Extract the [X, Y] coordinate from the center of the cell holding the provided text.  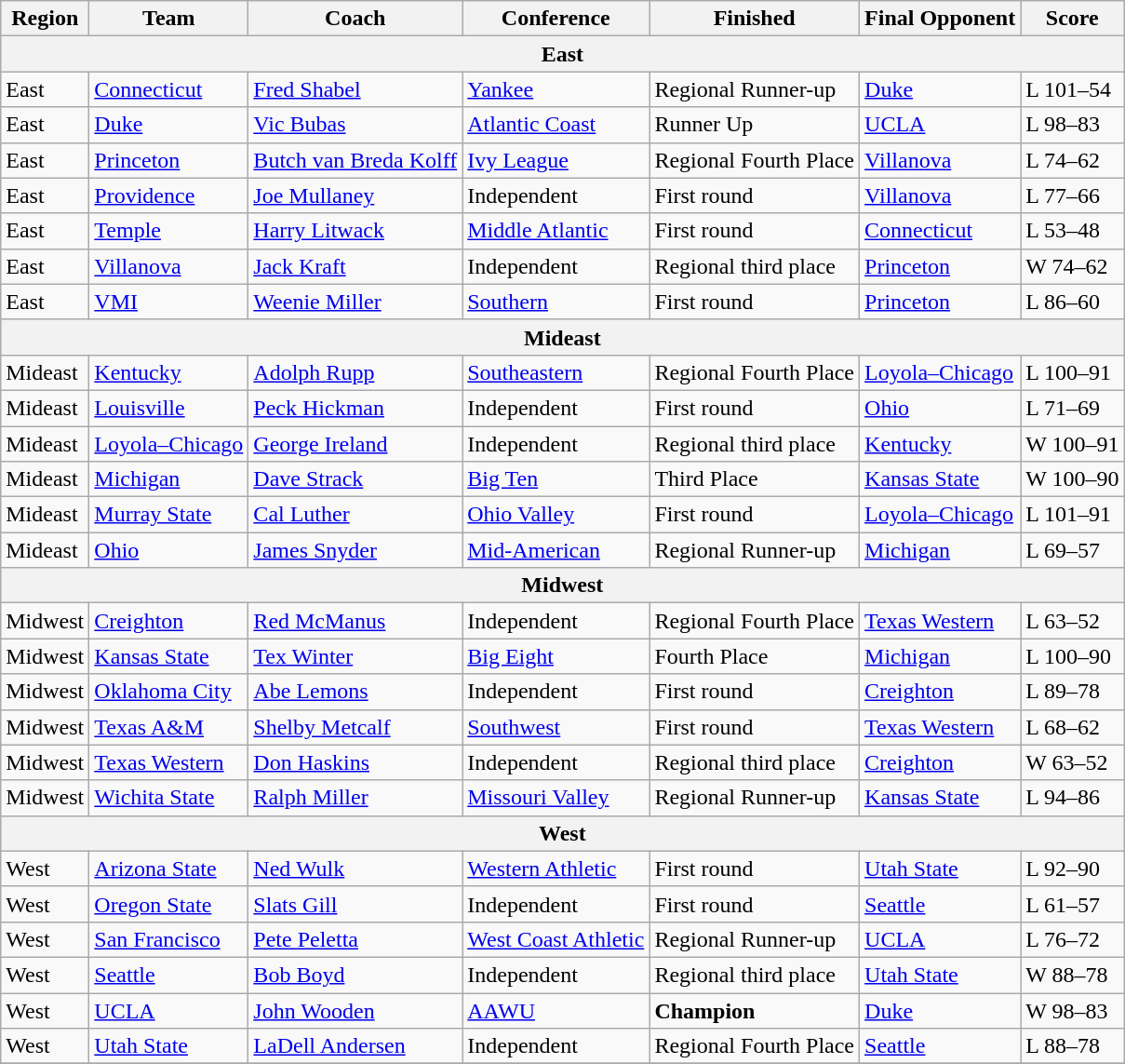
Score [1072, 19]
L 74–62 [1072, 160]
L 98–83 [1072, 125]
Southeastern [556, 372]
Harry Litwack [355, 231]
Conference [556, 19]
Peck Hickman [355, 408]
L 61–57 [1072, 904]
Middle Atlantic [556, 231]
Southwest [556, 727]
Coach [355, 19]
Slats Gill [355, 904]
L 88–78 [1072, 1046]
W 63–52 [1072, 762]
AAWU [556, 1010]
LaDell Andersen [355, 1046]
W 98–83 [1072, 1010]
George Ireland [355, 444]
Oklahoma City [169, 692]
Jack Kraft [355, 266]
Pete Peletta [355, 939]
Finished [755, 19]
Texas A&M [169, 727]
Abe Lemons [355, 692]
Joe Mullaney [355, 195]
Dave Strack [355, 479]
L 101–54 [1072, 89]
Wichita State [169, 798]
Southern [556, 302]
L 100–91 [1072, 372]
Adolph Rupp [355, 372]
L 94–86 [1072, 798]
Western Athletic [556, 869]
W 74–62 [1072, 266]
Weenie Miller [355, 302]
Butch van Breda Kolff [355, 160]
Ralph Miller [355, 798]
Third Place [755, 479]
West Coast Athletic [556, 939]
Big Ten [556, 479]
Final Opponent [940, 19]
Temple [169, 231]
Vic Bubas [355, 125]
Missouri Valley [556, 798]
Champion [755, 1010]
L 86–60 [1072, 302]
Fourth Place [755, 656]
Runner Up [755, 125]
L 71–69 [1072, 408]
L 68–62 [1072, 727]
Arizona State [169, 869]
W 100–91 [1072, 444]
Providence [169, 195]
L 100–90 [1072, 656]
L 76–72 [1072, 939]
L 101–91 [1072, 515]
Bob Boyd [355, 975]
Team [169, 19]
San Francisco [169, 939]
Atlantic Coast [556, 125]
Cal Luther [355, 515]
L 77–66 [1072, 195]
Region [45, 19]
Red McManus [355, 621]
L 53–48 [1072, 231]
L 69–57 [1072, 550]
Shelby Metcalf [355, 727]
W 100–90 [1072, 479]
Louisville [169, 408]
L 92–90 [1072, 869]
Oregon State [169, 904]
L 89–78 [1072, 692]
L 63–52 [1072, 621]
Ned Wulk [355, 869]
Big Eight [556, 656]
Fred Shabel [355, 89]
James Snyder [355, 550]
Don Haskins [355, 762]
Murray State [169, 515]
John Wooden [355, 1010]
Mid-American [556, 550]
VMI [169, 302]
Ohio Valley [556, 515]
Yankee [556, 89]
Ivy League [556, 160]
W 88–78 [1072, 975]
Tex Winter [355, 656]
